Search for the cell housing the specified text and yield its (x, y) center coordinate. 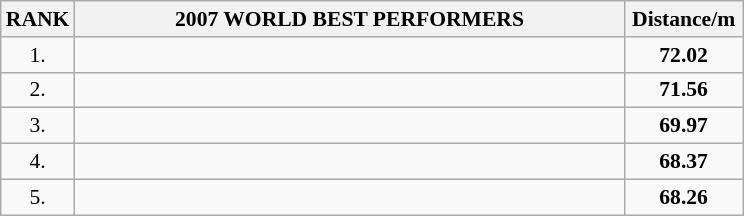
69.97 (684, 126)
68.37 (684, 162)
2. (38, 90)
72.02 (684, 55)
1. (38, 55)
2007 WORLD BEST PERFORMERS (349, 19)
4. (38, 162)
Distance/m (684, 19)
3. (38, 126)
RANK (38, 19)
5. (38, 197)
68.26 (684, 197)
71.56 (684, 90)
